Identify which cell holds the provided text, then report its [x, y] central coordinate. 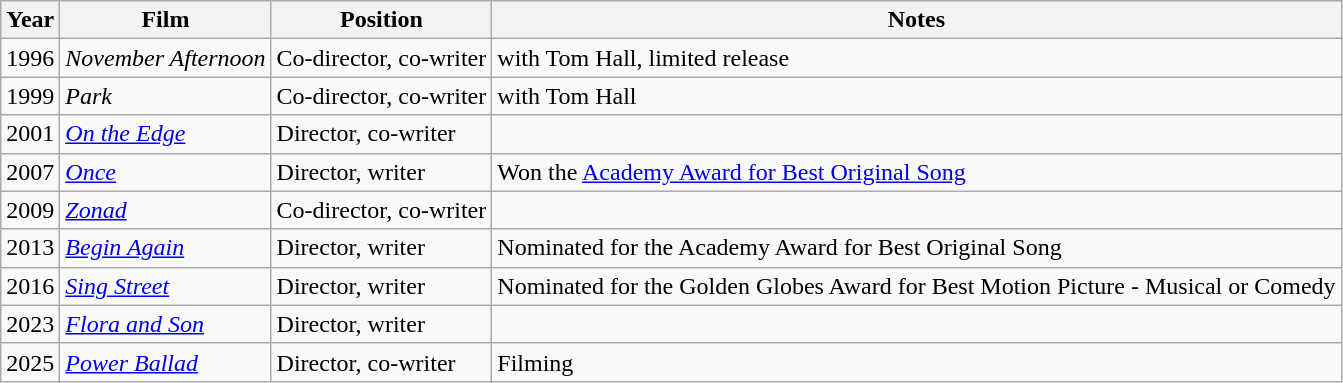
with Tom Hall [916, 96]
2001 [30, 134]
2013 [30, 248]
2025 [30, 362]
1999 [30, 96]
On the Edge [166, 134]
Notes [916, 20]
2016 [30, 286]
Position [382, 20]
Nominated for the Academy Award for Best Original Song [916, 248]
Power Ballad [166, 362]
with Tom Hall, limited release [916, 58]
Sing Street [166, 286]
2023 [30, 324]
Once [166, 172]
November Afternoon [166, 58]
Won the Academy Award for Best Original Song [916, 172]
Begin Again [166, 248]
Film [166, 20]
Zonad [166, 210]
Year [30, 20]
Nominated for the Golden Globes Award for Best Motion Picture - Musical or Comedy [916, 286]
Filming [916, 362]
Flora and Son [166, 324]
1996 [30, 58]
2007 [30, 172]
2009 [30, 210]
Park [166, 96]
